Search for the cell housing the specified text and yield its (x, y) center coordinate. 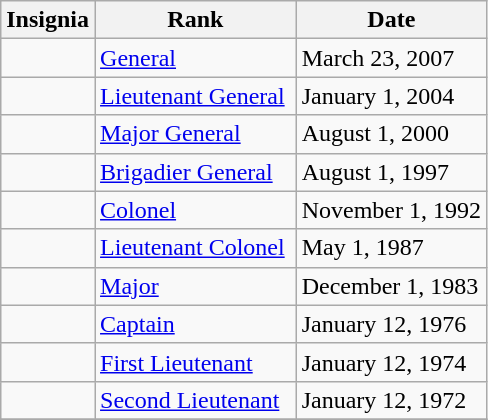
January 12, 1972 (391, 400)
Colonel (196, 210)
Major (196, 286)
May 1, 1987 (391, 248)
Lieutenant Colonel (196, 248)
First Lieutenant (196, 362)
Insignia (48, 20)
January 1, 2004 (391, 96)
December 1, 1983 (391, 286)
August 1, 1997 (391, 172)
Major General (196, 134)
August 1, 2000 (391, 134)
Rank (196, 20)
General (196, 58)
Lieutenant General (196, 96)
Date (391, 20)
November 1, 1992 (391, 210)
Brigadier General (196, 172)
March 23, 2007 (391, 58)
January 12, 1976 (391, 324)
Captain (196, 324)
January 12, 1974 (391, 362)
Second Lieutenant (196, 400)
